For the text-containing cell, return its midpoint in (x, y) coordinate format. 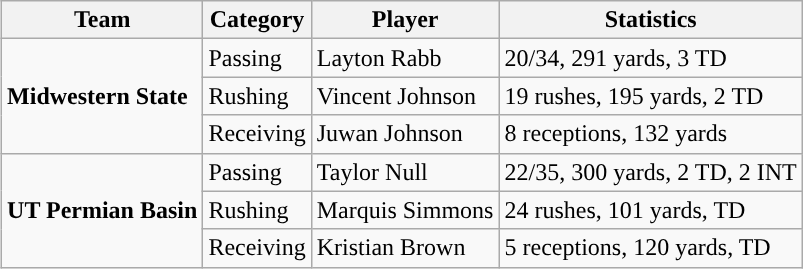
Category (257, 20)
Marquis Simmons (405, 210)
19 rushes, 195 yards, 2 TD (650, 96)
20/34, 291 yards, 3 TD (650, 58)
Team (102, 20)
UT Permian Basin (102, 210)
Layton Rabb (405, 58)
Taylor Null (405, 172)
8 receptions, 132 yards (650, 134)
Kristian Brown (405, 248)
Midwestern State (102, 96)
Statistics (650, 20)
5 receptions, 120 yards, TD (650, 248)
24 rushes, 101 yards, TD (650, 210)
Juwan Johnson (405, 134)
Vincent Johnson (405, 96)
22/35, 300 yards, 2 TD, 2 INT (650, 172)
Player (405, 20)
